Search for the cell housing the specified text and yield its (x, y) center coordinate. 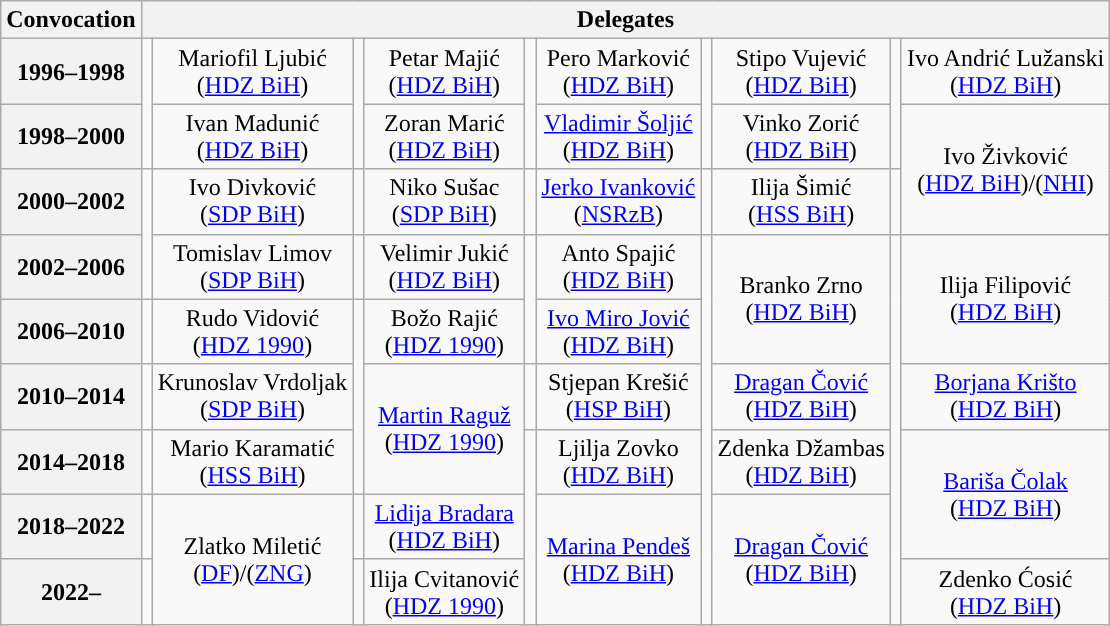
2002–2006 (71, 266)
Stjepan Krešić(HSP BiH) (618, 396)
Niko Sušac(SDP BiH) (444, 202)
2000–2002 (71, 202)
Martin Raguž(HDZ 1990) (444, 429)
Marina Pendeš(HDZ BiH) (618, 559)
Velimir Jukić(HDZ BiH) (444, 266)
Zlatko Miletić(DF)/(ZNG) (252, 559)
Delegates (626, 20)
Ivo Divković(SDP BiH) (252, 202)
Ilija Cvitanović(HDZ 1990) (444, 592)
1996–1998 (71, 72)
Zoran Marić(HDZ BiH) (444, 136)
2022– (71, 592)
Ivo Miro Jović(HDZ BiH) (618, 332)
Tomislav Limov(SDP BiH) (252, 266)
Ilija Šimić(HSS BiH) (801, 202)
Božo Rajić(HDZ 1990) (444, 332)
Ivo Andrić Lužanski(HDZ BiH) (1005, 72)
Lidija Bradara(HDZ BiH) (444, 526)
Ilija Filipović(HDZ BiH) (1005, 299)
Zdenka Džambas(HDZ BiH) (801, 462)
Ivan Madunić(HDZ BiH) (252, 136)
Stipo Vujević(HDZ BiH) (801, 72)
Petar Majić(HDZ BiH) (444, 72)
2018–2022 (71, 526)
Mario Karamatić(HSS BiH) (252, 462)
Convocation (71, 20)
Pero Marković(HDZ BiH) (618, 72)
2010–2014 (71, 396)
2014–2018 (71, 462)
Jerko Ivanković(NSRzB) (618, 202)
Anto Spajić(HDZ BiH) (618, 266)
Rudo Vidović(HDZ 1990) (252, 332)
Ljilja Zovko(HDZ BiH) (618, 462)
Zdenko Ćosić(HDZ BiH) (1005, 592)
Branko Zrno(HDZ BiH) (801, 299)
1998–2000 (71, 136)
2006–2010 (71, 332)
Bariša Čolak(HDZ BiH) (1005, 494)
Krunoslav Vrdoljak(SDP BiH) (252, 396)
Vinko Zorić(HDZ BiH) (801, 136)
Vladimir Šoljić(HDZ BiH) (618, 136)
Mariofil Ljubić(HDZ BiH) (252, 72)
Borjana Krišto(HDZ BiH) (1005, 396)
Ivo Živković(HDZ BiH)/(NHI) (1005, 169)
